Locate the cell with the specified text and output its [x, y] center coordinate. 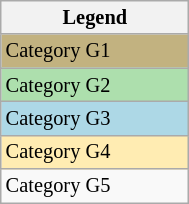
Category G4 [95, 152]
Legend [95, 17]
Category G2 [95, 85]
Category G5 [95, 186]
Category G3 [95, 118]
Category G1 [95, 51]
